Pinpoint the cell where the given text exists, returning its [X, Y] midpoint coordinate. 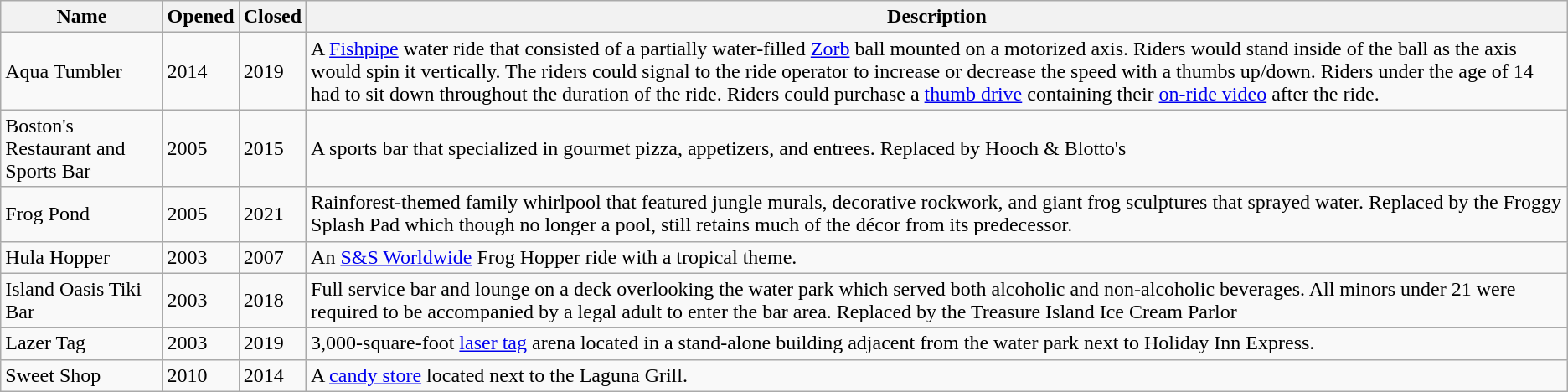
Hula Hopper [82, 257]
Sweet Shop [82, 375]
Name [82, 17]
Frog Pond [82, 214]
Aqua Tumbler [82, 71]
3,000-square-foot laser tag arena located in a stand-alone building adjacent from the water park next to Holiday Inn Express. [937, 343]
Island Oasis Tiki Bar [82, 300]
A candy store located next to the Laguna Grill. [937, 375]
Lazer Tag [82, 343]
2010 [201, 375]
2021 [272, 214]
Boston's Restaurant and Sports Bar [82, 148]
Closed [272, 17]
2015 [272, 148]
An S&S Worldwide Frog Hopper ride with a tropical theme. [937, 257]
2007 [272, 257]
Description [937, 17]
A sports bar that specialized in gourmet pizza, appetizers, and entrees. Replaced by Hooch & Blotto's [937, 148]
2018 [272, 300]
Opened [201, 17]
